Scan for the cell matching the given text and deliver its [X, Y] coordinate at center. 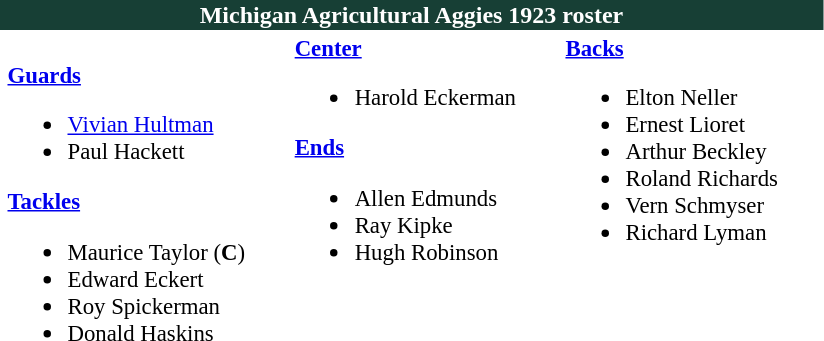
Michigan Agricultural Aggies 1923 roster [412, 15]
